Output the (x, y) coordinate of the center of the cell containing the given text.  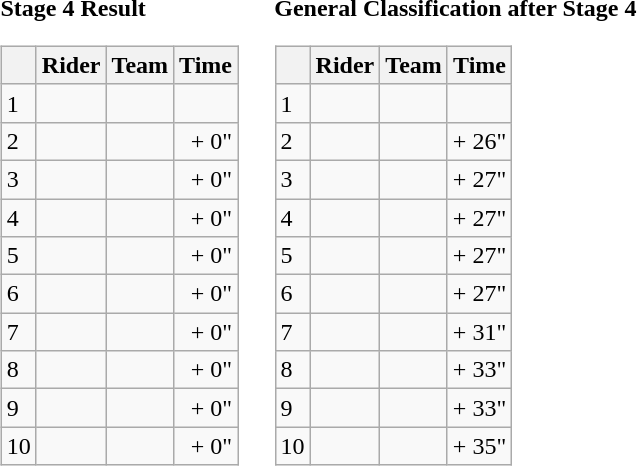
+ 26" (479, 141)
+ 31" (479, 332)
+ 35" (479, 446)
